Locate the cell with the specified text and output its [x, y] center coordinate. 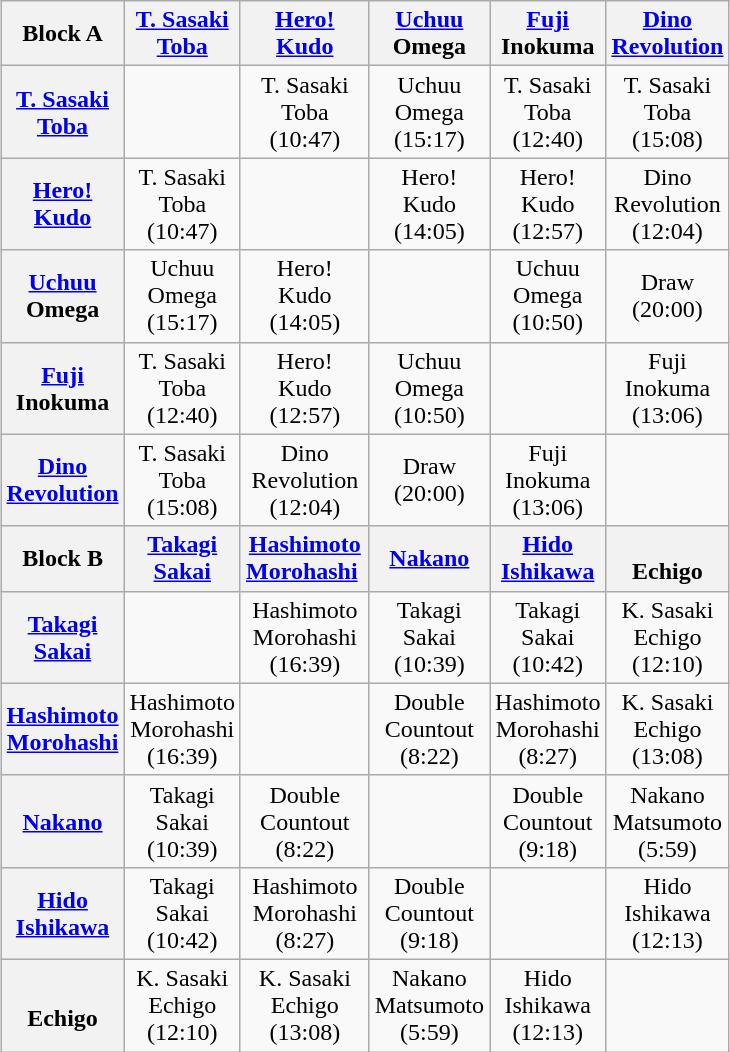
Block B [62, 558]
Block A [62, 34]
